Identify which cell holds the provided text, then report its [X, Y] central coordinate. 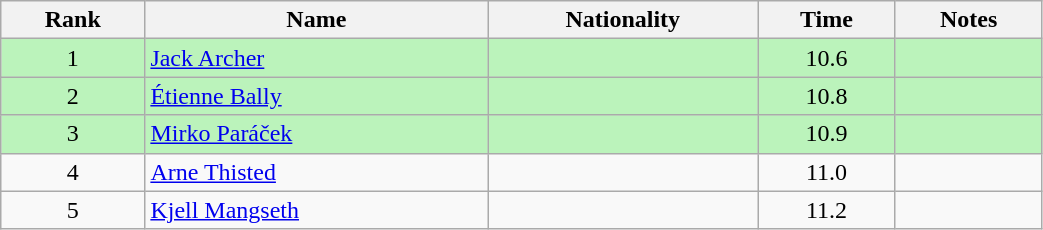
Nationality [623, 20]
11.0 [826, 172]
2 [73, 96]
Arne Thisted [316, 172]
11.2 [826, 210]
10.6 [826, 58]
Rank [73, 20]
10.9 [826, 134]
Time [826, 20]
5 [73, 210]
Jack Archer [316, 58]
Étienne Bally [316, 96]
3 [73, 134]
10.8 [826, 96]
1 [73, 58]
Mirko Paráček [316, 134]
4 [73, 172]
Name [316, 20]
Notes [968, 20]
Kjell Mangseth [316, 210]
